Determine the (X, Y) coordinate at the center of the cell enclosing the given text.  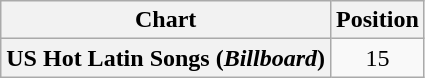
15 (378, 58)
Chart (166, 20)
US Hot Latin Songs (Billboard) (166, 58)
Position (378, 20)
